Capture the cell that displays the provided text and extract its (x, y) central coordinate. 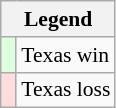
Texas loss (66, 90)
Legend (58, 19)
Texas win (66, 55)
